Pinpoint the cell where the given text exists, returning its [X, Y] midpoint coordinate. 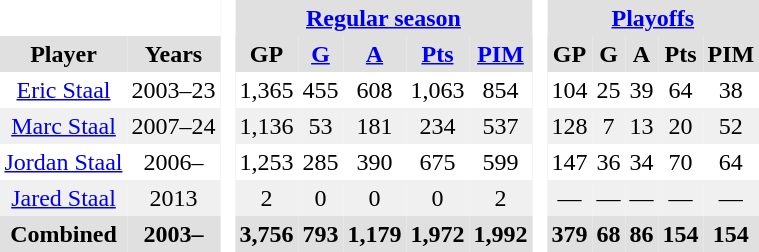
Playoffs [653, 18]
1,179 [374, 234]
537 [500, 126]
379 [570, 234]
7 [608, 126]
234 [438, 126]
Years [174, 54]
2007–24 [174, 126]
854 [500, 90]
147 [570, 162]
128 [570, 126]
793 [320, 234]
1,365 [266, 90]
Jordan Staal [64, 162]
181 [374, 126]
2003–23 [174, 90]
1,972 [438, 234]
2013 [174, 198]
Player [64, 54]
Regular season [384, 18]
390 [374, 162]
Jared Staal [64, 198]
52 [731, 126]
3,756 [266, 234]
Combined [64, 234]
455 [320, 90]
39 [642, 90]
1,992 [500, 234]
34 [642, 162]
13 [642, 126]
38 [731, 90]
1,136 [266, 126]
36 [608, 162]
2003– [174, 234]
1,253 [266, 162]
2006– [174, 162]
675 [438, 162]
1,063 [438, 90]
25 [608, 90]
20 [680, 126]
599 [500, 162]
285 [320, 162]
Marc Staal [64, 126]
104 [570, 90]
53 [320, 126]
68 [608, 234]
Eric Staal [64, 90]
86 [642, 234]
70 [680, 162]
608 [374, 90]
